Output the (x, y) coordinate of the center of the cell containing the given text.  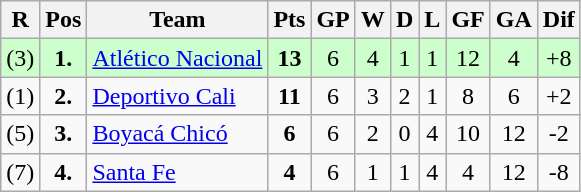
R (20, 20)
Boyacá Chicó (178, 134)
W (372, 20)
13 (290, 58)
Santa Fe (178, 172)
(5) (20, 134)
L (432, 20)
Pts (290, 20)
8 (468, 96)
GA (514, 20)
Deportivo Cali (178, 96)
3 (372, 96)
GF (468, 20)
2. (64, 96)
GP (333, 20)
-2 (558, 134)
11 (290, 96)
-8 (558, 172)
Pos (64, 20)
4. (64, 172)
0 (404, 134)
(7) (20, 172)
10 (468, 134)
Dif (558, 20)
(3) (20, 58)
+2 (558, 96)
(1) (20, 96)
3. (64, 134)
+8 (558, 58)
1. (64, 58)
Team (178, 20)
D (404, 20)
Atlético Nacional (178, 58)
